Scan for the cell matching the given text and deliver its [X, Y] coordinate at center. 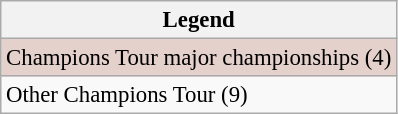
Legend [199, 20]
Other Champions Tour (9) [199, 95]
Champions Tour major championships (4) [199, 58]
